Provide the (X, Y) coordinate of the cell's center where the given text is located.  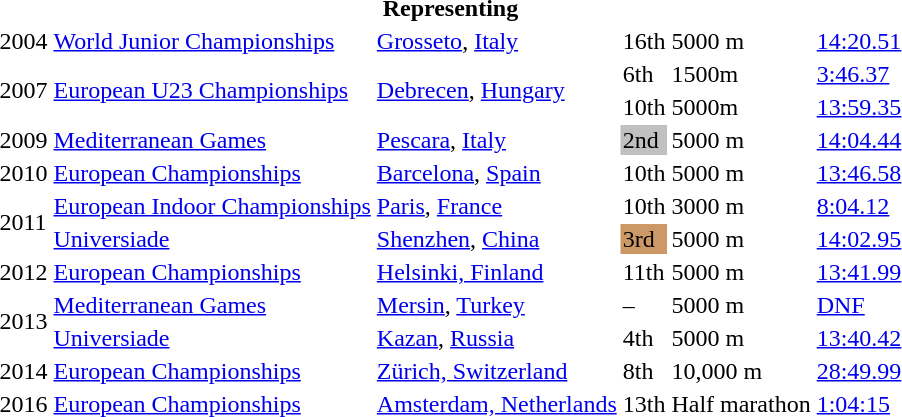
Kazan, Russia (496, 338)
8th (644, 371)
European Indoor Championships (212, 206)
Pescara, Italy (496, 140)
16th (644, 41)
11th (644, 272)
2nd (644, 140)
Shenzhen, China (496, 239)
Mersin, Turkey (496, 305)
3rd (644, 239)
European U23 Championships (212, 90)
1500m (741, 74)
4th (644, 338)
Helsinki, Finland (496, 272)
Barcelona, Spain (496, 173)
6th (644, 74)
3000 m (741, 206)
Grosseto, Italy (496, 41)
World Junior Championships (212, 41)
Debrecen, Hungary (496, 90)
10,000 m (741, 371)
Paris, France (496, 206)
Zürich, Switzerland (496, 371)
5000m (741, 107)
– (644, 305)
